Search for the cell housing the specified text and yield its (x, y) center coordinate. 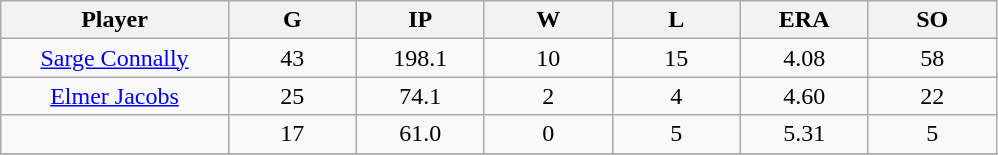
4 (676, 96)
10 (548, 58)
58 (932, 58)
Elmer Jacobs (115, 96)
W (548, 20)
G (292, 20)
5.31 (804, 134)
61.0 (420, 134)
43 (292, 58)
0 (548, 134)
198.1 (420, 58)
22 (932, 96)
25 (292, 96)
Sarge Connally (115, 58)
4.60 (804, 96)
74.1 (420, 96)
2 (548, 96)
4.08 (804, 58)
Player (115, 20)
ERA (804, 20)
IP (420, 20)
17 (292, 134)
L (676, 20)
15 (676, 58)
SO (932, 20)
